Extract the [x, y] coordinate from the center of the cell holding the provided text.  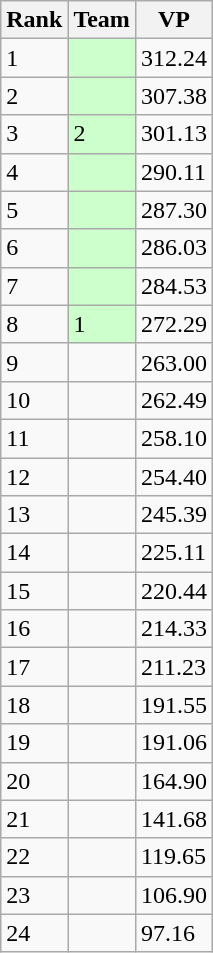
290.11 [174, 172]
263.00 [174, 362]
211.23 [174, 667]
6 [34, 248]
5 [34, 210]
23 [34, 895]
307.38 [174, 96]
8 [34, 324]
19 [34, 743]
119.65 [174, 857]
254.40 [174, 477]
22 [34, 857]
106.90 [174, 895]
284.53 [174, 286]
286.03 [174, 248]
17 [34, 667]
191.06 [174, 743]
13 [34, 515]
301.13 [174, 134]
14 [34, 553]
220.44 [174, 591]
141.68 [174, 819]
18 [34, 705]
Team [102, 20]
245.39 [174, 515]
312.24 [174, 58]
272.29 [174, 324]
225.11 [174, 553]
191.55 [174, 705]
9 [34, 362]
164.90 [174, 781]
20 [34, 781]
3 [34, 134]
11 [34, 438]
24 [34, 933]
258.10 [174, 438]
4 [34, 172]
15 [34, 591]
214.33 [174, 629]
262.49 [174, 400]
Rank [34, 20]
16 [34, 629]
7 [34, 286]
287.30 [174, 210]
12 [34, 477]
21 [34, 819]
VP [174, 20]
10 [34, 400]
97.16 [174, 933]
